Output the (x, y) coordinate of the center of the cell containing the given text.  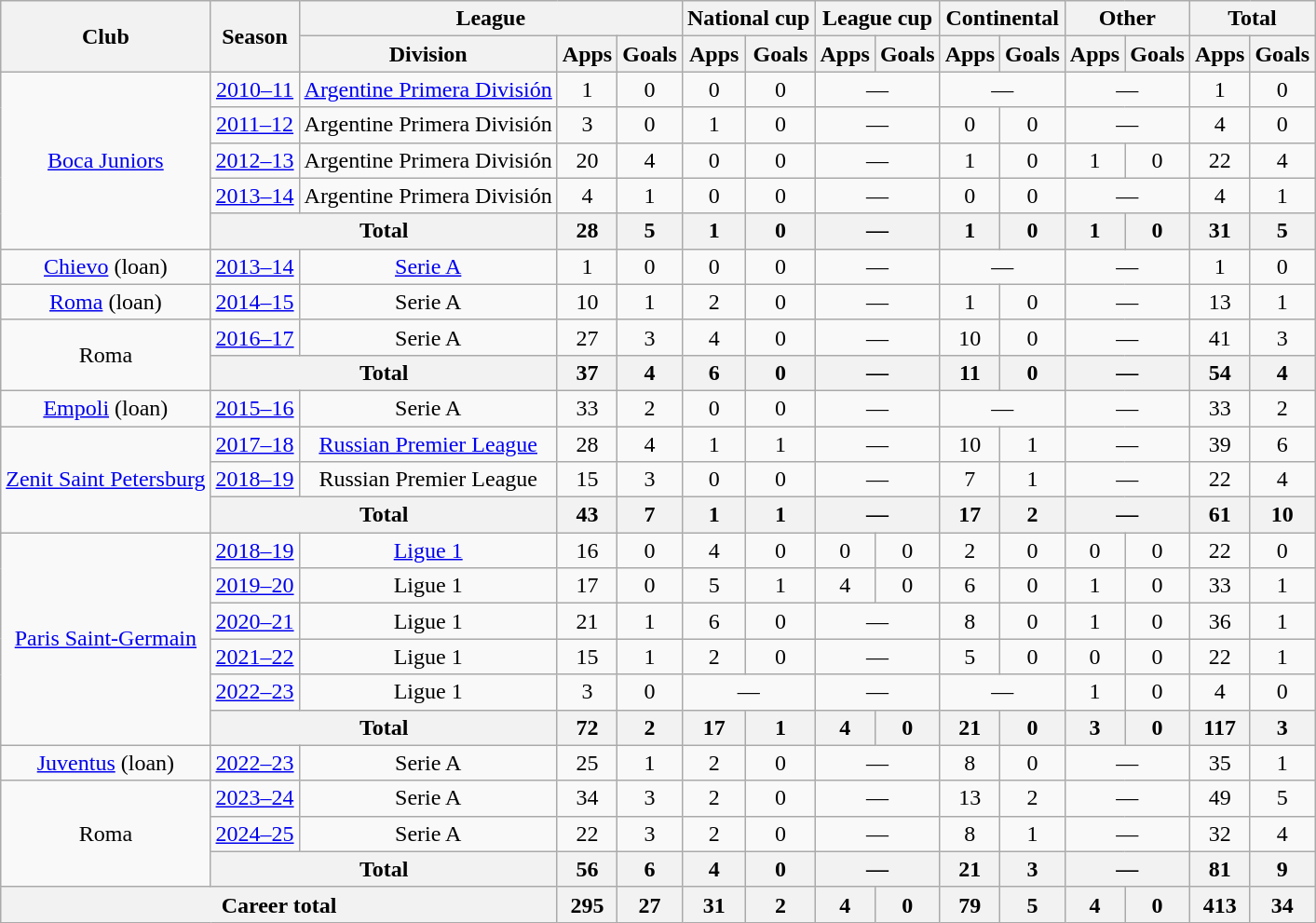
Division (428, 54)
Season (255, 36)
25 (587, 763)
2024–25 (255, 834)
2020–21 (255, 621)
413 (1219, 904)
National cup (748, 19)
35 (1219, 763)
43 (587, 515)
117 (1219, 727)
32 (1219, 834)
Zenit Saint Petersburg (106, 480)
League cup (877, 19)
20 (587, 160)
56 (587, 869)
54 (1219, 373)
2019–20 (255, 586)
Career total (279, 904)
37 (587, 373)
36 (1219, 621)
41 (1219, 337)
49 (1219, 798)
Empoli (loan) (106, 408)
2015–16 (255, 408)
2012–13 (255, 160)
81 (1219, 869)
2023–24 (255, 798)
2011–12 (255, 125)
79 (970, 904)
39 (1219, 444)
11 (970, 373)
Juventus (loan) (106, 763)
2016–17 (255, 337)
2014–15 (255, 302)
Continental (1002, 19)
2017–18 (255, 444)
Club (106, 36)
Chievo (loan) (106, 266)
Boca Juniors (106, 160)
2010–11 (255, 89)
61 (1219, 515)
Other (1127, 19)
Roma (loan) (106, 302)
72 (587, 727)
Paris Saint-Germain (106, 639)
League (490, 19)
9 (1282, 869)
16 (587, 550)
2021–22 (255, 657)
295 (587, 904)
